Provide the (X, Y) coordinate of the cell's center where the given text is located.  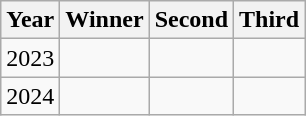
2023 (30, 58)
Third (270, 20)
Second (191, 20)
Year (30, 20)
2024 (30, 96)
Winner (104, 20)
